Locate the cell with the specified text and output its [X, Y] center coordinate. 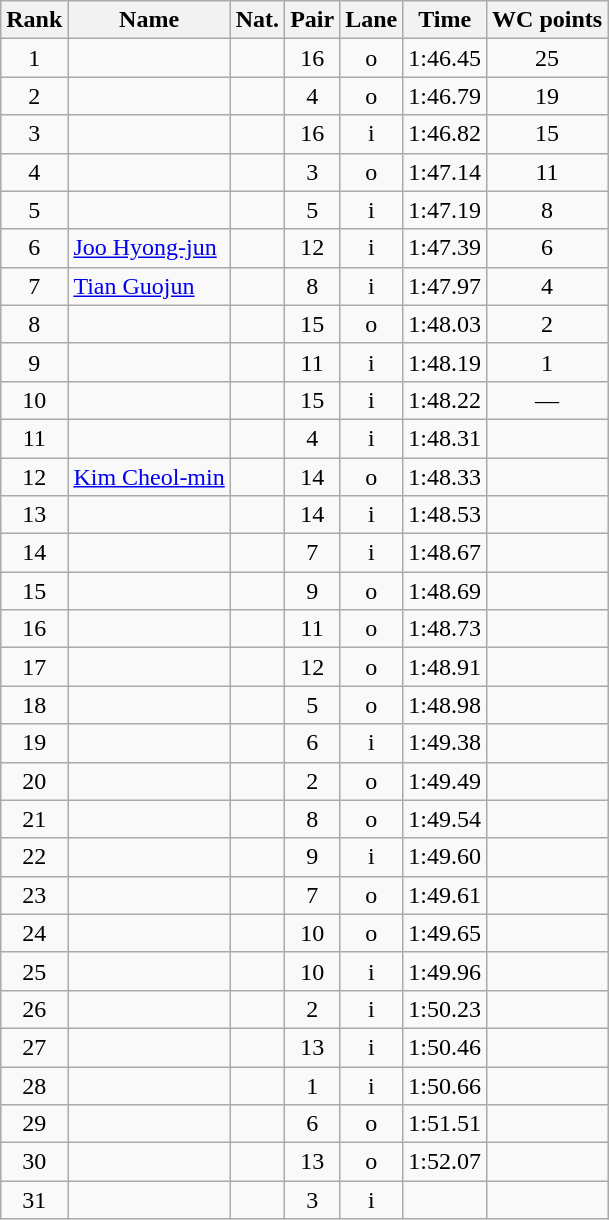
1:46.45 [445, 58]
1:49.54 [445, 819]
29 [34, 1124]
1:49.96 [445, 971]
1:48.03 [445, 324]
24 [34, 933]
31 [34, 1200]
WC points [548, 20]
1:48.69 [445, 591]
1:48.53 [445, 515]
1:52.07 [445, 1162]
1:48.98 [445, 705]
1:48.22 [445, 400]
1:48.67 [445, 553]
22 [34, 857]
Tian Guojun [149, 286]
1:47.14 [445, 172]
21 [34, 819]
1:50.46 [445, 1047]
1:49.38 [445, 743]
20 [34, 781]
26 [34, 1009]
27 [34, 1047]
1:49.65 [445, 933]
28 [34, 1085]
1:48.73 [445, 629]
1:47.97 [445, 286]
23 [34, 895]
1:49.60 [445, 857]
— [548, 400]
1:48.31 [445, 438]
1:48.33 [445, 477]
1:49.61 [445, 895]
Rank [34, 20]
1:50.66 [445, 1085]
Pair [312, 20]
1:50.23 [445, 1009]
Time [445, 20]
17 [34, 667]
1:46.82 [445, 134]
1:51.51 [445, 1124]
Lane [372, 20]
1:47.19 [445, 210]
1:46.79 [445, 96]
Joo Hyong-jun [149, 248]
1:48.19 [445, 362]
18 [34, 705]
30 [34, 1162]
1:49.49 [445, 781]
Name [149, 20]
Nat. [257, 20]
1:47.39 [445, 248]
1:48.91 [445, 667]
Kim Cheol-min [149, 477]
